Return the [x, y] coordinate for the center point of the cell that contains the specified text.  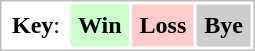
Key: [36, 25]
Win [100, 25]
Bye [224, 25]
Loss [163, 25]
